Find where the given text appears and provide that cell's center as (X, Y) coordinate. 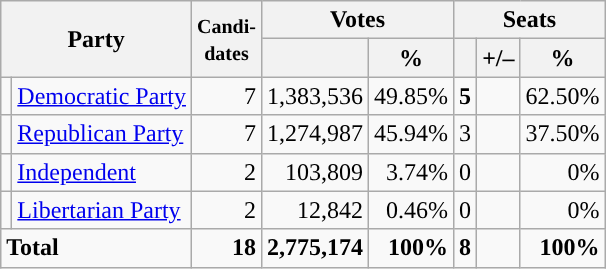
Libertarian Party (102, 210)
3 (466, 134)
5 (466, 96)
45.94% (412, 134)
+/– (498, 58)
12,842 (314, 210)
1,383,536 (314, 96)
Party (96, 39)
49.85% (412, 96)
2,775,174 (314, 248)
103,809 (314, 172)
8 (466, 248)
Independent (102, 172)
3.74% (412, 172)
Democratic Party (102, 96)
37.50% (562, 134)
18 (226, 248)
Votes (357, 20)
1,274,987 (314, 134)
Total (96, 248)
Seats (530, 20)
Candi-dates (226, 39)
Republican Party (102, 134)
0.46% (412, 210)
62.50% (562, 96)
